Locate the cell with the specified text and output its (x, y) center coordinate. 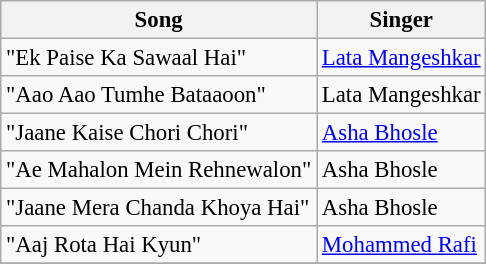
"Jaane Mera Chanda Khoya Hai" (159, 208)
"Ek Paise Ka Sawaal Hai" (159, 58)
"Ae Mahalon Mein Rehnewalon" (159, 170)
"Aaj Rota Hai Kyun" (159, 245)
"Jaane Kaise Chori Chori" (159, 133)
Mohammed Rafi (402, 245)
Singer (402, 20)
"Aao Aao Tumhe Bataaoon" (159, 95)
Song (159, 20)
